From the cell containing the given text, extract its center point as (X, Y) coordinate. 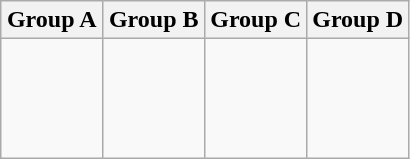
Group D (358, 20)
Group C (256, 20)
Group B (154, 20)
Group A (52, 20)
